Provide the [x, y] coordinate of the cell's center where the given text is located.  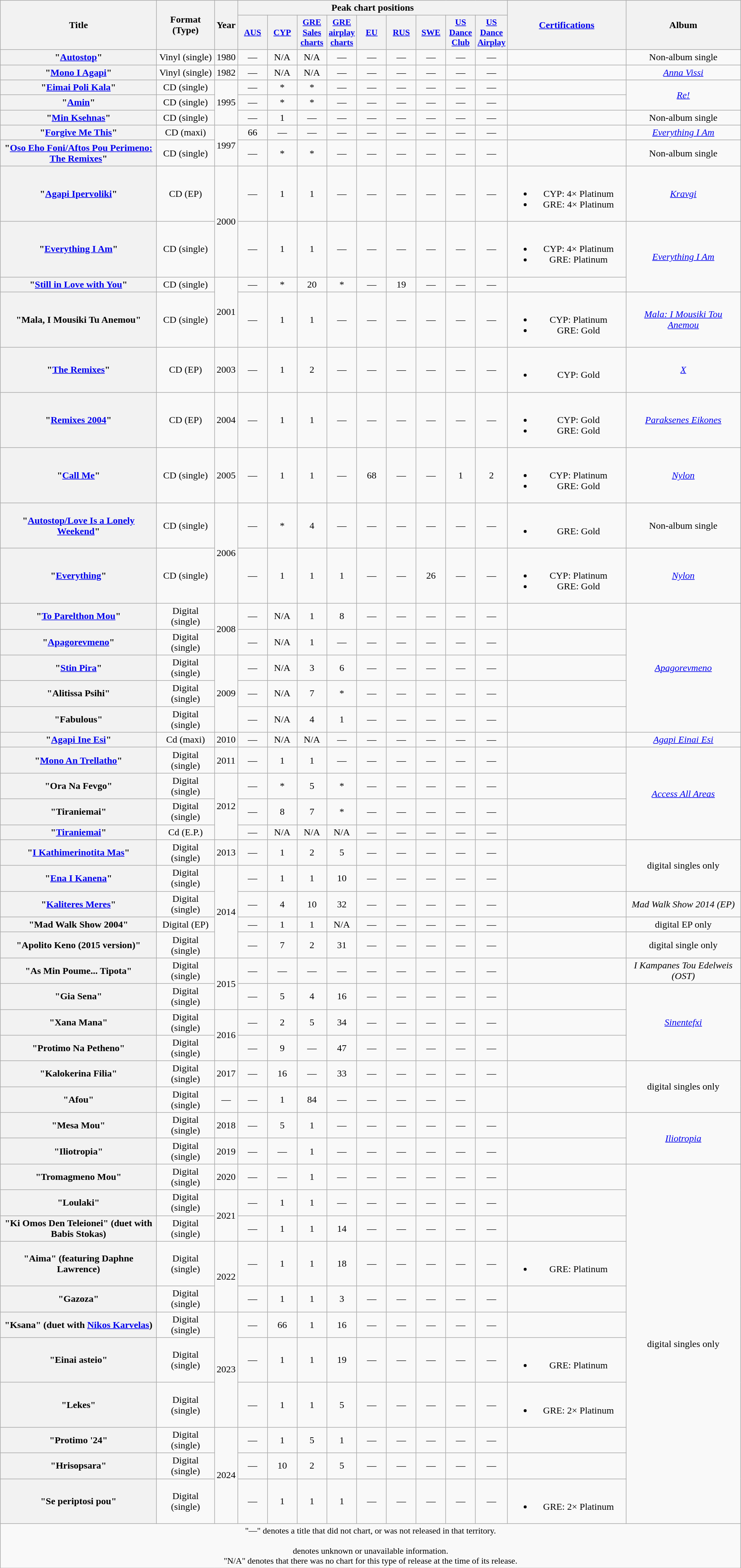
6 [342, 668]
"Stin Pira" [78, 668]
Digital (EP) [186, 924]
2003 [226, 370]
"Lekes" [78, 1404]
digital single only [683, 945]
"Still in Love with You" [78, 284]
"Call Me" [78, 475]
84 [312, 1099]
"Protimo Na Petheno" [78, 1048]
"Ena I Kanena" [78, 878]
"Mala, I Mousiki Tu Anemou" [78, 320]
CYP: GoldGRE: Gold [567, 420]
CYP [283, 32]
"Everything I Am" [78, 249]
"Iliotropia" [78, 1151]
GRE Sales charts [312, 32]
GRE airplay charts [342, 32]
"Einai asteio" [78, 1360]
Cd (maxi) [186, 740]
GRE: Gold [567, 525]
Apagorevmeno [683, 668]
"Apolito Keno (2015 version)" [78, 945]
"Mono An Trellatho" [78, 760]
1995 [226, 103]
2008 [226, 629]
Anna Vissi [683, 72]
"Oso Eho Foni/Aftos Pou Perimeno: The Remixes" [78, 153]
20 [312, 284]
"Hrisopsara" [78, 1465]
digital EP only [683, 924]
Peak chart positions [373, 8]
"Eimai Poli Kala" [78, 88]
2005 [226, 475]
Access All Areas [683, 794]
Agapi Einai Esi [683, 740]
Paraksenes Eikones [683, 420]
2010 [226, 740]
"Agapi Ipervoliki" [78, 194]
Sinentefxi [683, 1022]
I Kampanes Tou Edelweis (OST) [683, 970]
"Autostop/Love Is a Lonely Weekend" [78, 525]
1997 [226, 146]
"Remixes 2004" [78, 420]
"I Kathimerinotita Mas" [78, 852]
"Afou" [78, 1099]
"Se periptosi pou" [78, 1501]
AUS [253, 32]
"Loulaki" [78, 1202]
US Dance Airplay [492, 32]
Certifications [567, 25]
2004 [226, 420]
"As Min Poume... Tipota" [78, 970]
1982 [226, 72]
2022 [226, 1277]
"Protimo '24" [78, 1440]
"Mad Walk Show 2004" [78, 924]
Kravgi [683, 194]
2011 [226, 760]
Re! [683, 95]
Title [78, 25]
31 [342, 945]
14 [342, 1229]
2012 [226, 806]
2020 [226, 1177]
"Xana Mana" [78, 1022]
Cd (E.P.) [186, 832]
US Dance Club [461, 32]
2024 [226, 1475]
"Forgive Me This" [78, 133]
2019 [226, 1151]
Mad Walk Show 2014 (EP) [683, 904]
CYP: Gold [567, 370]
2016 [226, 1035]
"Tromagmeno Mou" [78, 1177]
"Everything" [78, 575]
"To Parelthon Mou" [78, 616]
9 [283, 1048]
CYP: 4× PlatinumGRE: Platinum [567, 249]
"Amin" [78, 103]
Format (Type) [186, 25]
Iliotropia [683, 1138]
"Mono I Agapi" [78, 72]
26 [431, 575]
"Fabulous" [78, 719]
2017 [226, 1074]
2009 [226, 694]
2018 [226, 1126]
"Ora Na Fevgo" [78, 786]
1980 [226, 57]
Mala: I Mousiki Tou Anemou [683, 320]
"Kaliteres Meres" [78, 904]
"Kalokerina Filia" [78, 1074]
2023 [226, 1370]
"Alitissa Psihi" [78, 694]
2021 [226, 1216]
X [683, 370]
2006 [226, 553]
"The Remixes" [78, 370]
"Ki Omos Den Teleionei" (duet with Babis Stokas) [78, 1229]
32 [342, 904]
EU [371, 32]
CYP: 4× PlatinumGRE: 4× Platinum [567, 194]
SWE [431, 32]
33 [342, 1074]
"Gazoza" [78, 1299]
"Mesa Mou" [78, 1126]
Album [683, 25]
2014 [226, 912]
2015 [226, 983]
CD (maxi) [186, 133]
RUS [401, 32]
"Apagorevmeno" [78, 642]
"Aima" (featuring Daphne Lawrence) [78, 1263]
2001 [226, 312]
47 [342, 1048]
18 [342, 1263]
2013 [226, 852]
2000 [226, 221]
"Min Ksehnas" [78, 118]
"Autostop" [78, 57]
"Ksana" (duet with Nikos Karvelas) [78, 1324]
34 [342, 1022]
68 [371, 475]
Year [226, 25]
"Agapi Ine Esi" [78, 740]
"Gia Sena" [78, 996]
